Determine the (x, y) coordinate at the center of the cell enclosing the given text.  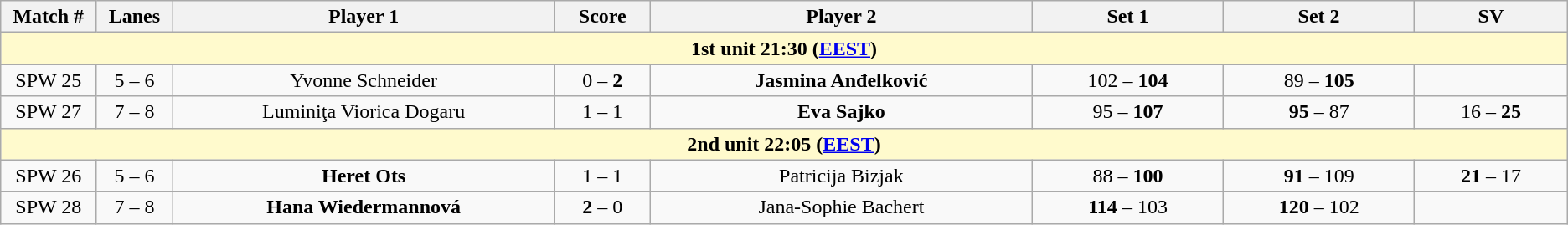
Player 1 (364, 17)
89 – 105 (1319, 80)
114 – 103 (1127, 207)
SPW 28 (49, 207)
SPW 27 (49, 112)
Eva Sajko (841, 112)
SV (1491, 17)
Patricija Bizjak (841, 176)
88 – 100 (1127, 176)
Set 1 (1127, 17)
SPW 25 (49, 80)
Set 2 (1319, 17)
16 – 25 (1491, 112)
95 – 87 (1319, 112)
Luminiţa Viorica Dogaru (364, 112)
91 – 109 (1319, 176)
120 – 102 (1319, 207)
1st unit 21:30 (EEST) (784, 49)
Jasmina Anđelković (841, 80)
95 – 107 (1127, 112)
Heret Ots (364, 176)
Match # (49, 17)
102 – 104 (1127, 80)
21 – 17 (1491, 176)
2nd unit 22:05 (EEST) (784, 144)
Lanes (134, 17)
Jana-Sophie Bachert (841, 207)
SPW 26 (49, 176)
0 – 2 (602, 80)
2 – 0 (602, 207)
Player 2 (841, 17)
Hana Wiedermannová (364, 207)
Score (602, 17)
Yvonne Schneider (364, 80)
